Return the (X, Y) coordinate for the center point of the cell that contains the specified text.  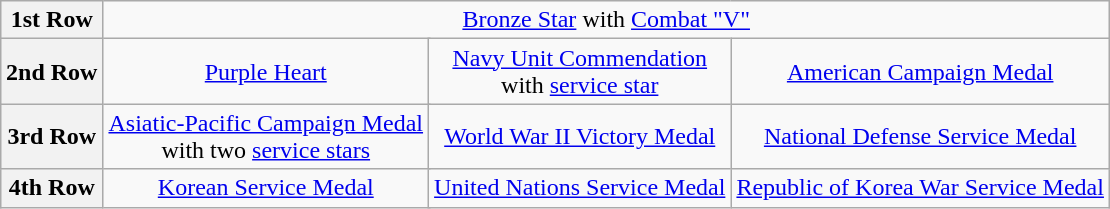
2nd Row (52, 72)
1st Row (52, 20)
Purple Heart (266, 72)
Korean Service Medal (266, 188)
Bronze Star with Combat "V" (606, 20)
Navy Unit Commendationwith service star (580, 72)
World War II Victory Medal (580, 136)
United Nations Service Medal (580, 188)
Asiatic-Pacific Campaign Medal with two service stars (266, 136)
American Campaign Medal (920, 72)
4th Row (52, 188)
3rd Row (52, 136)
National Defense Service Medal (920, 136)
Republic of Korea War Service Medal (920, 188)
